Search for the cell housing the specified text and yield its [X, Y] center coordinate. 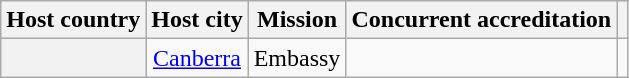
Concurrent accreditation [482, 20]
Embassy [297, 58]
Canberra [197, 58]
Mission [297, 20]
Host country [74, 20]
Host city [197, 20]
